Extract the [X, Y] coordinate from the center of the cell holding the provided text.  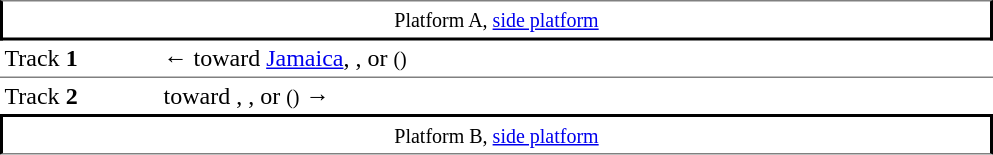
Platform B, side platform [496, 134]
Platform A, side platform [496, 20]
← toward Jamaica, , or () [576, 58]
Track 1 [80, 58]
toward , , or () → [576, 95]
Track 2 [80, 95]
